For the text-containing cell, return its midpoint in (X, Y) coordinate format. 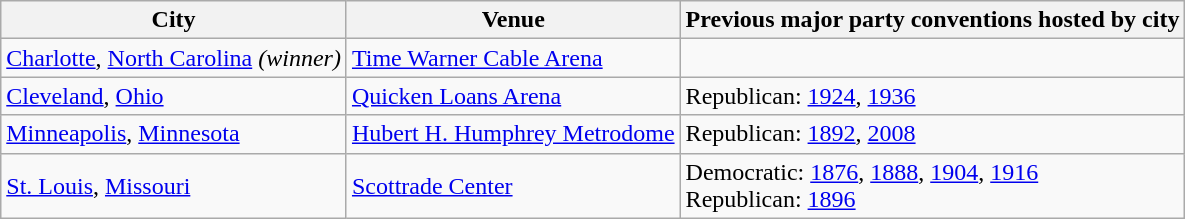
Time Warner Cable Arena (513, 58)
St. Louis, Missouri (174, 186)
Venue (513, 20)
Charlotte, North Carolina (winner) (174, 58)
City (174, 20)
Previous major party conventions hosted by city (932, 20)
Cleveland, Ohio (174, 96)
Democratic: 1876, 1888, 1904, 1916Republican: 1896 (932, 186)
Republican: 1924, 1936 (932, 96)
Minneapolis, Minnesota (174, 134)
Quicken Loans Arena (513, 96)
Republican: 1892, 2008 (932, 134)
Scottrade Center (513, 186)
Hubert H. Humphrey Metrodome (513, 134)
